Output the (X, Y) coordinate of the center of the cell containing the given text.  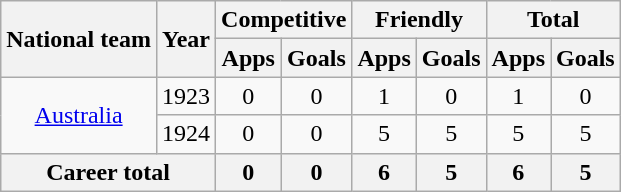
1923 (186, 96)
1924 (186, 134)
Year (186, 39)
Friendly (419, 20)
National team (79, 39)
Career total (108, 172)
Australia (79, 115)
Competitive (284, 20)
Total (553, 20)
